Find where the given text appears and provide that cell's center as (x, y) coordinate. 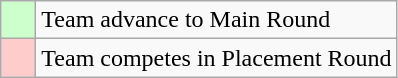
Team advance to Main Round (216, 20)
Team competes in Placement Round (216, 58)
